Locate the cell with the specified text and output its [x, y] center coordinate. 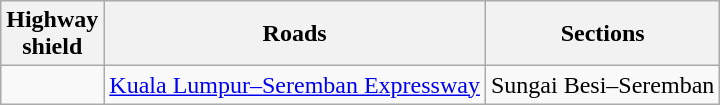
Sungai Besi–Seremban [602, 85]
Roads [295, 34]
Sections [602, 34]
Highwayshield [52, 34]
Kuala Lumpur–Seremban Expressway [295, 85]
